Identify which cell holds the provided text, then report its [X, Y] central coordinate. 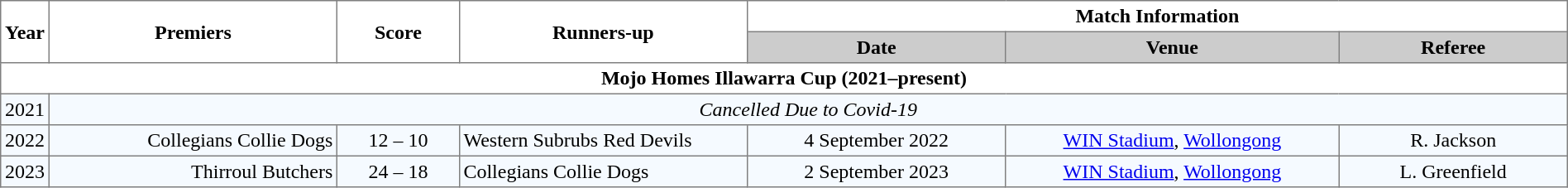
L. Greenfield [1453, 171]
Premiers [193, 31]
Western Subrubs Red Devils [603, 141]
Match Information [1158, 17]
Runners-up [603, 31]
2021 [25, 109]
Referee [1453, 47]
Date [877, 47]
2 September 2023 [877, 171]
2023 [25, 171]
24 – 18 [399, 171]
Mojo Homes Illawarra Cup (2021–present) [784, 79]
Venue [1173, 47]
Cancelled Due to Covid-19 [808, 109]
Thirroul Butchers [193, 171]
2022 [25, 141]
Score [399, 31]
R. Jackson [1453, 141]
4 September 2022 [877, 141]
12 – 10 [399, 141]
Year [25, 31]
